Find where the given text appears and provide that cell's center as [X, Y] coordinate. 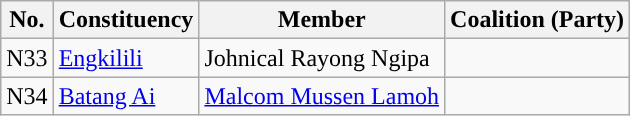
Batang Ai [126, 96]
Engkilili [126, 58]
Constituency [126, 20]
Malcom Mussen Lamoh [322, 96]
N33 [27, 58]
Johnical Rayong Ngipa [322, 58]
N34 [27, 96]
No. [27, 20]
Coalition (Party) [538, 20]
Member [322, 20]
